Return the [X, Y] coordinate for the center point of the cell that contains the specified text.  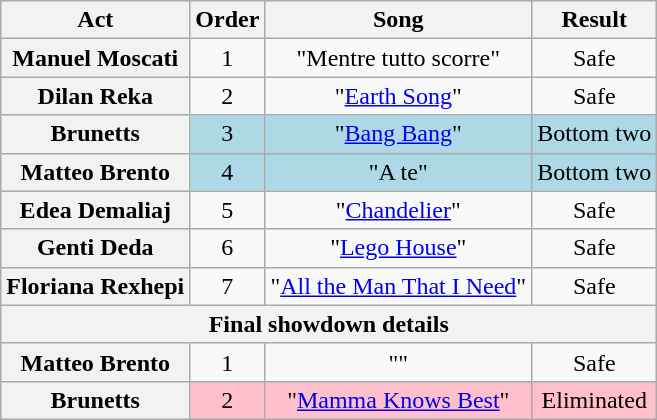
"A te" [398, 172]
Genti Deda [96, 248]
Act [96, 20]
"Earth Song" [398, 96]
Song [398, 20]
Floriana Rexhepi [96, 286]
7 [228, 286]
"Mentre tutto scorre" [398, 58]
6 [228, 248]
Final showdown details [329, 324]
5 [228, 210]
Eliminated [594, 400]
"" [398, 362]
"Lego House" [398, 248]
Dilan Reka [96, 96]
4 [228, 172]
"Mamma Knows Best" [398, 400]
3 [228, 134]
"Chandelier" [398, 210]
Manuel Moscati [96, 58]
"All the Man That I Need" [398, 286]
Edea Demaliaj [96, 210]
"Bang Bang" [398, 134]
Result [594, 20]
Order [228, 20]
